Scan for the cell matching the given text and deliver its [x, y] coordinate at center. 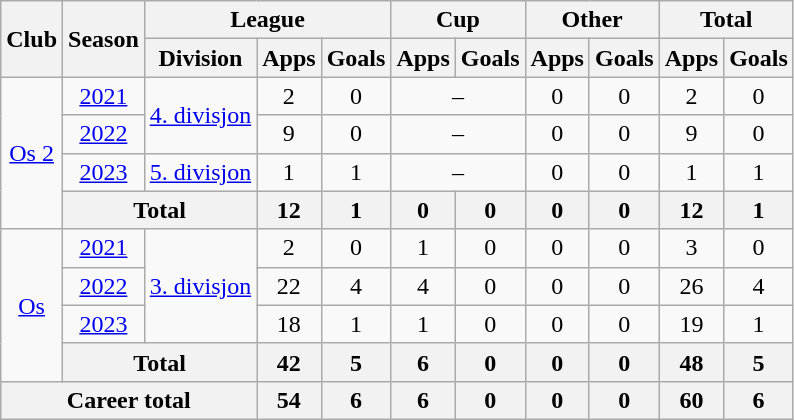
22 [289, 286]
Division [200, 58]
3 [691, 248]
League [268, 20]
Os [32, 305]
26 [691, 286]
60 [691, 400]
48 [691, 362]
5. divisjon [200, 172]
Club [32, 39]
Os 2 [32, 153]
42 [289, 362]
18 [289, 324]
3. divisjon [200, 286]
4. divisjon [200, 115]
Cup [458, 20]
54 [289, 400]
Career total [129, 400]
Other [592, 20]
Season [104, 39]
19 [691, 324]
